From the cell containing the given text, extract its center point as [X, Y] coordinate. 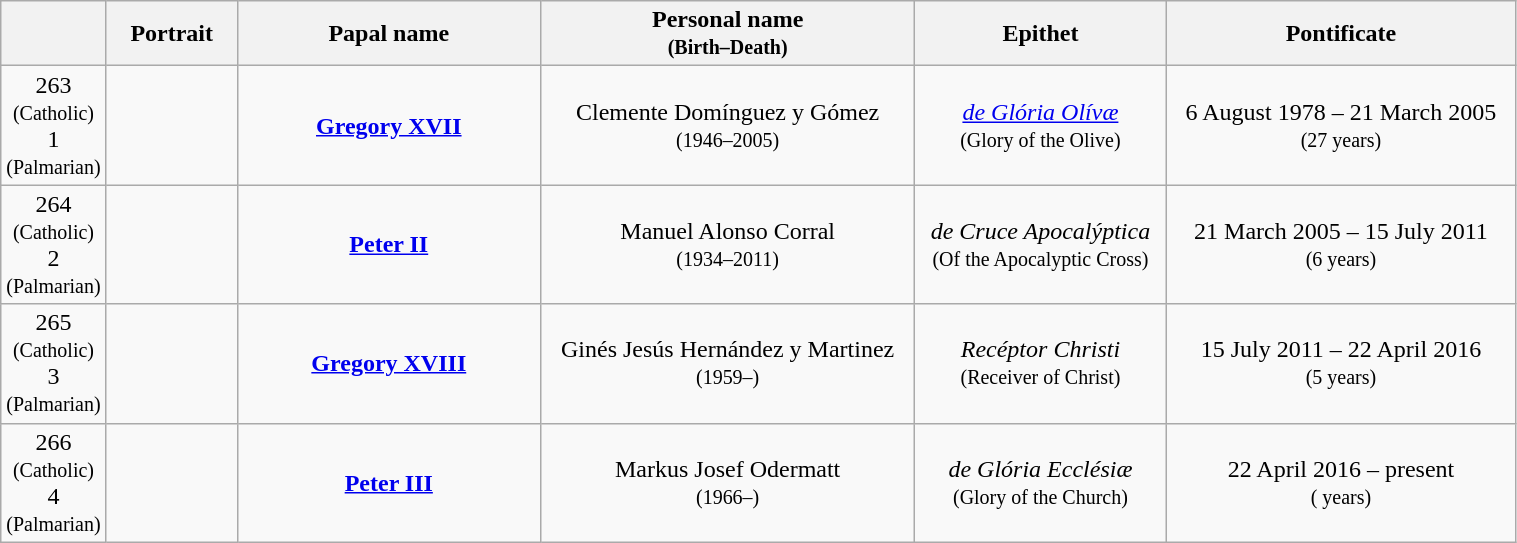
Peter II [388, 244]
265 (Catholic)3 (Palmarian) [54, 364]
Recéptor Christi(Receiver of Christ) [1040, 364]
Clemente Domínguez y Gómez(1946–2005) [728, 126]
Epithet [1040, 34]
22 April 2016 – present( years) [1341, 482]
Gregory XVII [388, 126]
de Glória Olívæ(Glory of the Olive) [1040, 126]
Portrait [172, 34]
Personal name(Birth–Death) [728, 34]
21 March 2005 – 15 July 2011 (6 years) [1341, 244]
Peter III [388, 482]
6 August 1978 – 21 March 2005(27 years) [1341, 126]
264 (Catholic)2 (Palmarian) [54, 244]
de Glória Ecclésiæ(Glory of the Church) [1040, 482]
15 July 2011 – 22 April 2016(5 years) [1341, 364]
263 (Catholic)1 (Palmarian) [54, 126]
Gregory XVIII [388, 364]
266 (Catholic)4 (Palmarian) [54, 482]
Markus Josef Odermatt(1966–) [728, 482]
Ginés Jesús Hernández y Martinez(1959–) [728, 364]
de Cruce Apocalýptica(Of the Apocalyptic Cross) [1040, 244]
Manuel Alonso Corral(1934–2011) [728, 244]
Pontificate [1341, 34]
Papal name [388, 34]
